Detect which cell encompasses the target text, then output its [x, y] center coordinate. 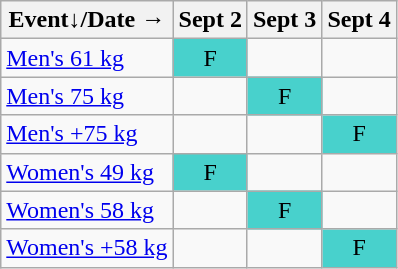
Sept 4 [359, 20]
Women's 58 kg [87, 210]
Sept 3 [284, 20]
Men's 61 kg [87, 58]
Men's +75 kg [87, 134]
Event↓/Date → [87, 20]
Men's 75 kg [87, 96]
Women's 49 kg [87, 172]
Women's +58 kg [87, 248]
Sept 2 [210, 20]
